Pinpoint the cell where the given text exists, returning its (x, y) midpoint coordinate. 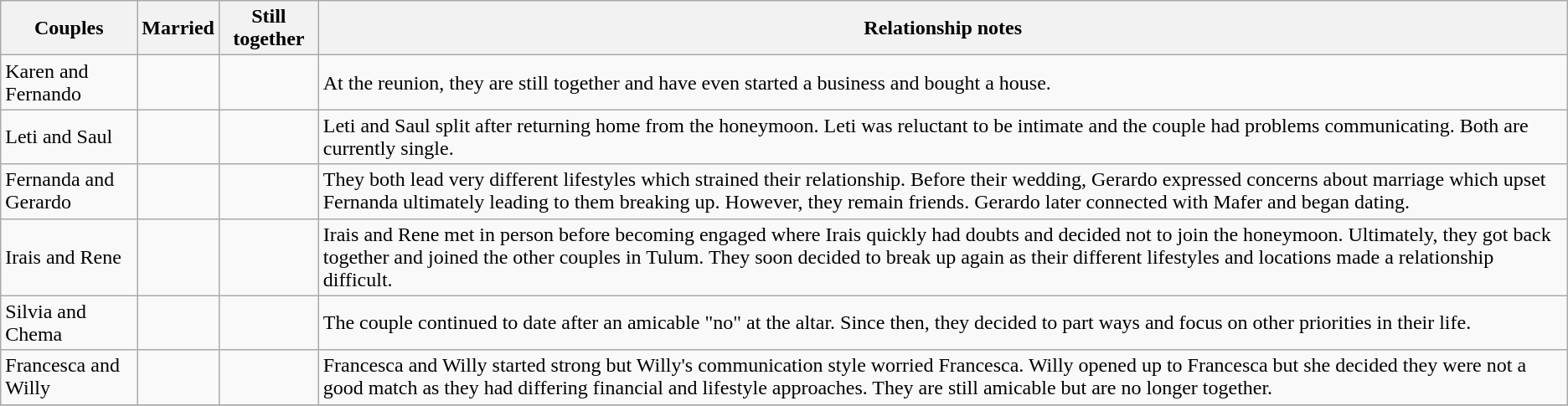
Fernanda and Gerardo (69, 191)
Married (178, 28)
At the reunion, they are still together and have even started a business and bought a house. (943, 82)
Irais and Rene (69, 257)
Karen and Fernando (69, 82)
The couple continued to date after an amicable "no" at the altar. Since then, they decided to part ways and focus on other priorities in their life. (943, 323)
Couples (69, 28)
Leti and Saul (69, 137)
Francesca and Willy (69, 377)
Relationship notes (943, 28)
Silvia and Chema (69, 323)
Still together (268, 28)
